Provide the (X, Y) coordinate of the cell's center where the given text is located.  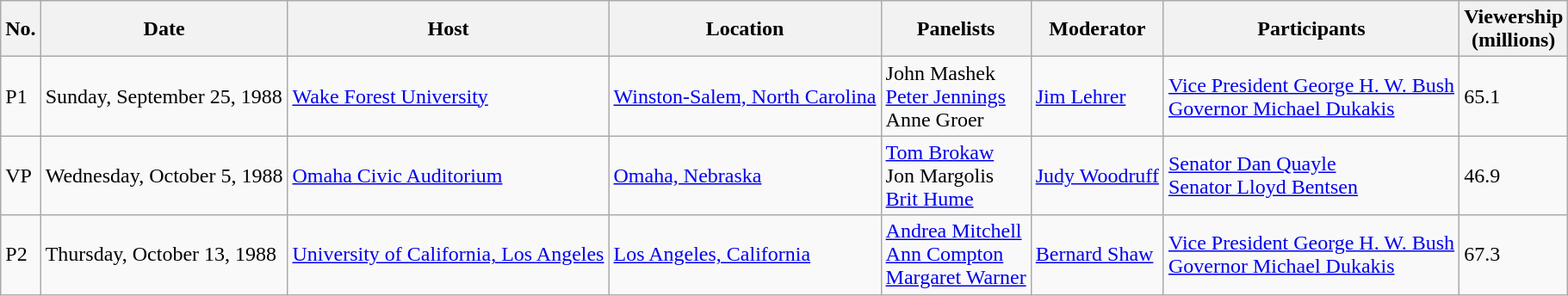
Tom BrokawJon MargolisBrit Hume (956, 176)
Date (164, 29)
Thursday, October 13, 1988 (164, 255)
Host (448, 29)
Panelists (956, 29)
Jim Lehrer (1097, 96)
65.1 (1514, 96)
Sunday, September 25, 1988 (164, 96)
Bernard Shaw (1097, 255)
Winston-Salem, North Carolina (745, 96)
University of California, Los Angeles (448, 255)
Omaha Civic Auditorium (448, 176)
Andrea MitchellAnn ComptonMargaret Warner (956, 255)
John MashekPeter JenningsAnne Groer (956, 96)
46.9 (1514, 176)
67.3 (1514, 255)
VP (21, 176)
Moderator (1097, 29)
Wake Forest University (448, 96)
P1 (21, 96)
Wednesday, October 5, 1988 (164, 176)
Judy Woodruff (1097, 176)
P2 (21, 255)
Senator Dan QuayleSenator Lloyd Bentsen (1311, 176)
Omaha, Nebraska (745, 176)
Los Angeles, California (745, 255)
Participants (1311, 29)
Location (745, 29)
No. (21, 29)
Viewership(millions) (1514, 29)
